From the cell containing the given text, extract its center point as [x, y] coordinate. 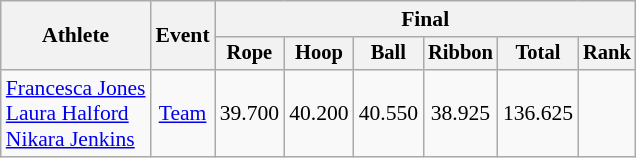
Ball [388, 54]
Team [183, 114]
Hoop [318, 54]
38.925 [460, 114]
Francesca JonesLaura HalfordNikara Jenkins [76, 114]
Rope [250, 54]
Rank [607, 54]
Final [426, 19]
Event [183, 36]
Ribbon [460, 54]
39.700 [250, 114]
40.550 [388, 114]
136.625 [538, 114]
40.200 [318, 114]
Total [538, 54]
Athlete [76, 36]
